Detect which cell encompasses the target text, then output its [x, y] center coordinate. 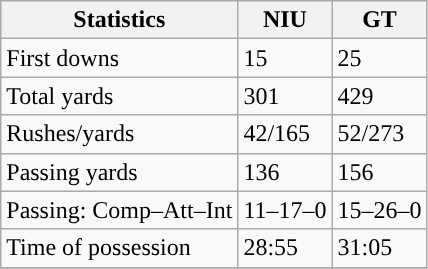
31:05 [380, 248]
GT [380, 20]
42/165 [285, 134]
301 [285, 96]
11–17–0 [285, 210]
25 [380, 58]
15 [285, 58]
First downs [120, 58]
52/273 [380, 134]
Rushes/yards [120, 134]
15–26–0 [380, 210]
429 [380, 96]
28:55 [285, 248]
Passing yards [120, 172]
156 [380, 172]
NIU [285, 20]
136 [285, 172]
Statistics [120, 20]
Total yards [120, 96]
Time of possession [120, 248]
Passing: Comp–Att–Int [120, 210]
